Detect which cell encompasses the target text, then output its [x, y] center coordinate. 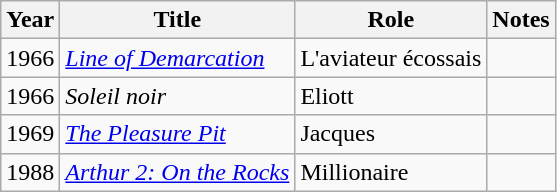
Arthur 2: On the Rocks [178, 172]
Soleil noir [178, 96]
Role [391, 20]
Title [178, 20]
Eliott [391, 96]
Jacques [391, 134]
L'aviateur écossais [391, 58]
Line of Demarcation [178, 58]
1969 [30, 134]
Year [30, 20]
Notes [521, 20]
The Pleasure Pit [178, 134]
1988 [30, 172]
Millionaire [391, 172]
